Identify which cell holds the provided text, then report its [X, Y] central coordinate. 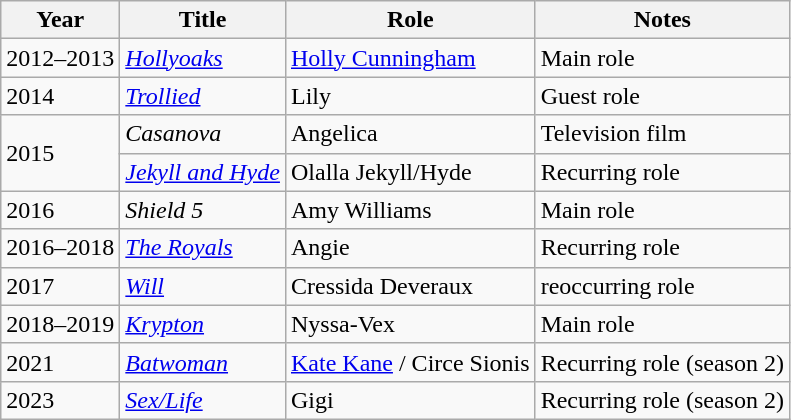
Title [203, 20]
Lily [410, 96]
2018–2019 [60, 324]
Year [60, 20]
Hollyoaks [203, 58]
Amy Williams [410, 210]
Kate Kane / Circe Sionis [410, 362]
2017 [60, 286]
Krypton [203, 324]
Batwoman [203, 362]
Olalla Jekyll/Hyde [410, 172]
2023 [60, 400]
Notes [662, 20]
Role [410, 20]
Will [203, 286]
The Royals [203, 248]
2015 [60, 153]
Cressida Deveraux [410, 286]
Shield 5 [203, 210]
2012–2013 [60, 58]
2021 [60, 362]
Sex/Life [203, 400]
Jekyll and Hyde [203, 172]
2014 [60, 96]
Trollied [203, 96]
Holly Cunningham [410, 58]
Guest role [662, 96]
Angelica [410, 134]
2016 [60, 210]
Nyssa-Vex [410, 324]
Angie [410, 248]
Television film [662, 134]
Casanova [203, 134]
reoccurring role [662, 286]
Gigi [410, 400]
2016–2018 [60, 248]
